For the text-containing cell, return its midpoint in [X, Y] coordinate format. 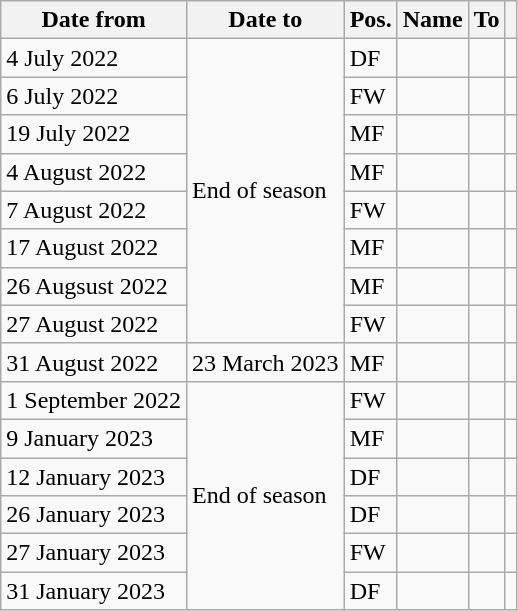
31 January 2023 [94, 591]
26 Augsust 2022 [94, 286]
23 March 2023 [265, 362]
Pos. [370, 20]
To [486, 20]
4 August 2022 [94, 172]
Date to [265, 20]
1 September 2022 [94, 400]
6 July 2022 [94, 96]
9 January 2023 [94, 438]
27 January 2023 [94, 553]
31 August 2022 [94, 362]
Date from [94, 20]
26 January 2023 [94, 515]
4 July 2022 [94, 58]
12 January 2023 [94, 477]
Name [432, 20]
19 July 2022 [94, 134]
7 August 2022 [94, 210]
27 August 2022 [94, 324]
17 August 2022 [94, 248]
